From the cell containing the given text, extract its center point as [X, Y] coordinate. 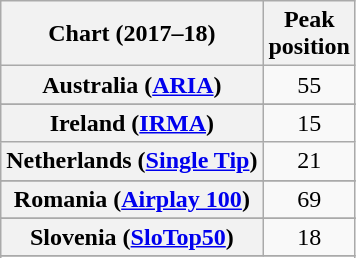
Chart (2017–18) [132, 34]
15 [309, 123]
18 [309, 237]
Peakposition [309, 34]
Australia (ARIA) [132, 85]
Netherlands (Single Tip) [132, 161]
69 [309, 199]
Romania (Airplay 100) [132, 199]
21 [309, 161]
Slovenia (SloTop50) [132, 237]
Ireland (IRMA) [132, 123]
55 [309, 85]
